Locate the cell with the specified text and output its [x, y] center coordinate. 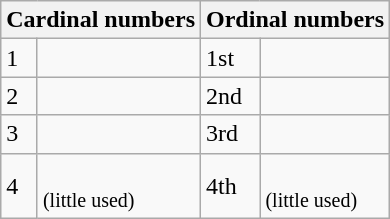
Ordinal numbers [296, 20]
4 [20, 186]
1st [230, 58]
1 [20, 58]
2 [20, 96]
3rd [230, 134]
Cardinal numbers [101, 20]
4th [230, 186]
2nd [230, 96]
3 [20, 134]
